Return [X, Y] of the center of cell containing provided text 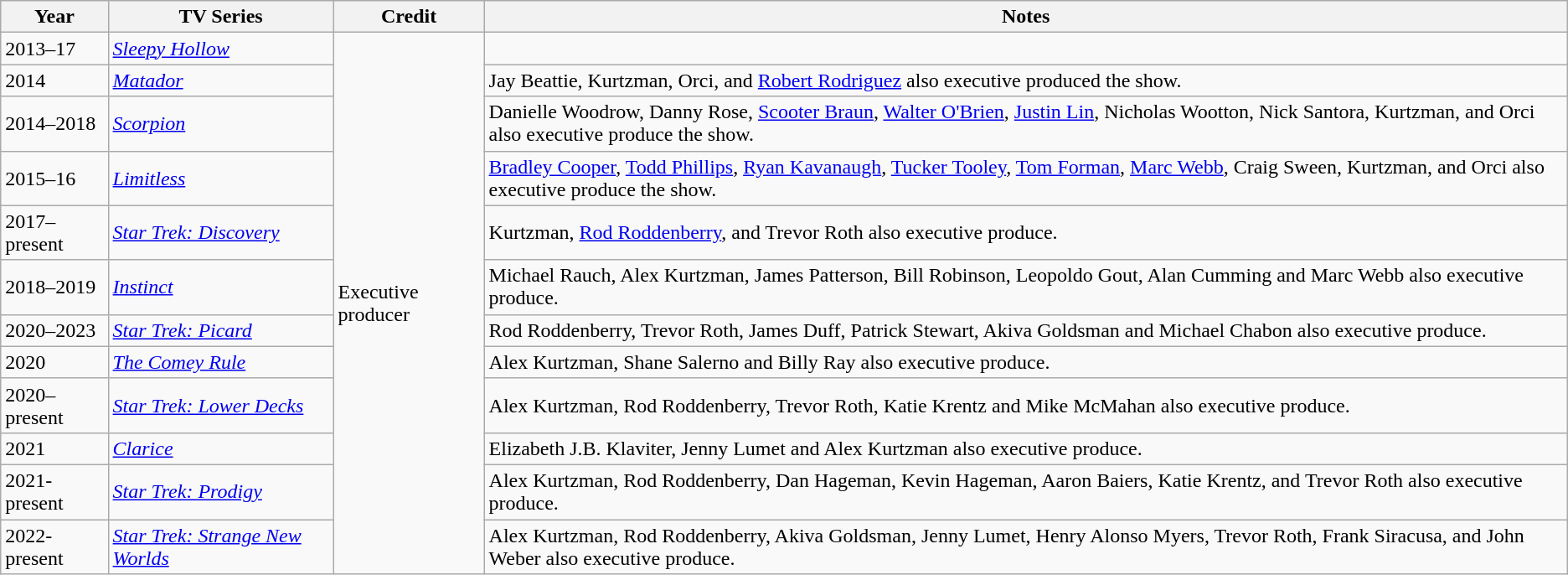
Limitless [221, 178]
Star Trek: Discovery [221, 233]
Notes [1025, 17]
2022-present [54, 547]
Star Trek: Prodigy [221, 491]
Alex Kurtzman, Rod Roddenberry, Akiva Goldsman, Jenny Lumet, Henry Alonso Myers, Trevor Roth, Frank Siracusa, and John Weber also executive produce. [1025, 547]
Bradley Cooper, Todd Phillips, Ryan Kavanaugh, Tucker Tooley, Tom Forman, Marc Webb, Craig Sween, Kurtzman, and Orci also executive produce the show. [1025, 178]
2014–2018 [54, 124]
2020 [54, 362]
Credit [409, 17]
Matador [221, 80]
TV Series [221, 17]
Alex Kurtzman, Rod Roddenberry, Dan Hageman, Kevin Hageman, Aaron Baiers, Katie Krentz, and Trevor Roth also executive produce. [1025, 491]
Michael Rauch, Alex Kurtzman, James Patterson, Bill Robinson, Leopoldo Gout, Alan Cumming and Marc Webb also executive produce. [1025, 287]
Executive producer [409, 303]
Star Trek: Strange New Worlds [221, 547]
Kurtzman, Rod Roddenberry, and Trevor Roth also executive produce. [1025, 233]
Alex Kurtzman, Shane Salerno and Billy Ray also executive produce. [1025, 362]
Scorpion [221, 124]
2021-present [54, 491]
Jay Beattie, Kurtzman, Orci, and Robert Rodriguez also executive produced the show. [1025, 80]
Star Trek: Picard [221, 330]
2020–2023 [54, 330]
Year [54, 17]
2021 [54, 448]
2020–present [54, 406]
2017–present [54, 233]
2013–17 [54, 49]
2015–16 [54, 178]
Sleepy Hollow [221, 49]
Star Trek: Lower Decks [221, 406]
Clarice [221, 448]
Alex Kurtzman, Rod Roddenberry, Trevor Roth, Katie Krentz and Mike McMahan also executive produce. [1025, 406]
2018–2019 [54, 287]
Instinct [221, 287]
Elizabeth J.B. Klaviter, Jenny Lumet and Alex Kurtzman also executive produce. [1025, 448]
2014 [54, 80]
Rod Roddenberry, Trevor Roth, James Duff, Patrick Stewart, Akiva Goldsman and Michael Chabon also executive produce. [1025, 330]
The Comey Rule [221, 362]
